Determine the (X, Y) coordinate at the center of the cell enclosing the given text.  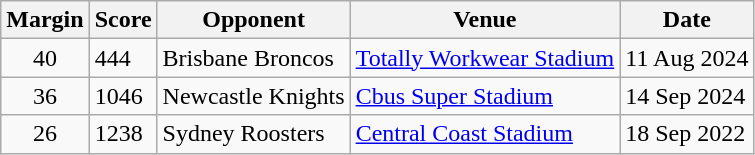
40 (45, 58)
Score (123, 20)
Cbus Super Stadium (485, 96)
11 Aug 2024 (687, 58)
14 Sep 2024 (687, 96)
Central Coast Stadium (485, 134)
Newcastle Knights (254, 96)
444 (123, 58)
Totally Workwear Stadium (485, 58)
Venue (485, 20)
Opponent (254, 20)
36 (45, 96)
Sydney Roosters (254, 134)
1238 (123, 134)
Margin (45, 20)
1046 (123, 96)
18 Sep 2022 (687, 134)
26 (45, 134)
Brisbane Broncos (254, 58)
Date (687, 20)
